Locate the cell with the specified text and output its [X, Y] center coordinate. 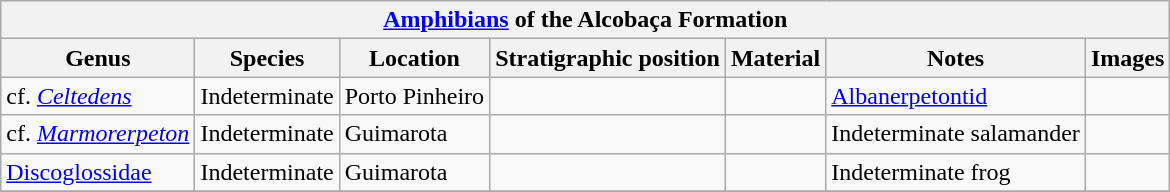
cf. Celtedens [98, 96]
Albanerpetontid [956, 96]
Genus [98, 58]
Porto Pinheiro [414, 96]
Stratigraphic position [608, 58]
Material [775, 58]
Species [267, 58]
Amphibians of the Alcobaça Formation [586, 20]
Indeterminate frog [956, 172]
Discoglossidae [98, 172]
Images [1127, 58]
Notes [956, 58]
Location [414, 58]
Indeterminate salamander [956, 134]
cf. Marmorerpeton [98, 134]
